Locate the cell with the specified text and output its [x, y] center coordinate. 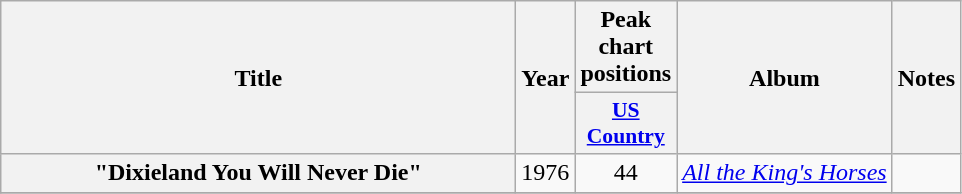
Notes [926, 78]
"Dixieland You Will Never Die" [258, 173]
US Country [626, 124]
All the King's Horses [785, 173]
Album [785, 78]
Title [258, 78]
Peakchartpositions [626, 47]
1976 [546, 173]
44 [626, 173]
Year [546, 78]
